For the text-containing cell, return its midpoint in (x, y) coordinate format. 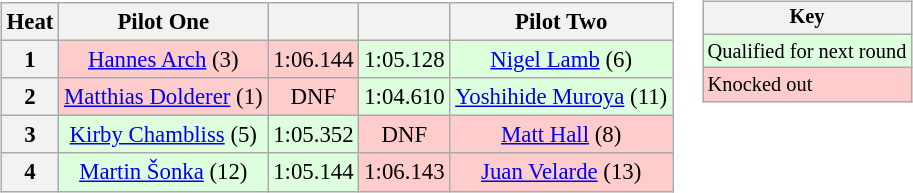
Matt Hall (8) (562, 135)
1:05.144 (314, 172)
Yoshihide Muroya (11) (562, 97)
Hannes Arch (3) (164, 60)
Juan Velarde (13) (562, 172)
1:06.144 (314, 60)
Knocked out (807, 85)
Pilot One (164, 22)
Nigel Lamb (6) (562, 60)
Martin Šonka (12) (164, 172)
1:05.352 (314, 135)
1:06.143 (404, 172)
4 (30, 172)
Pilot Two (562, 22)
Heat (30, 22)
Kirby Chambliss (5) (164, 135)
3 (30, 135)
1 (30, 60)
2 (30, 97)
Matthias Dolderer (1) (164, 97)
1:05.128 (404, 60)
Key (807, 18)
Qualified for next round (807, 51)
1:04.610 (404, 97)
